Search for the cell housing the specified text and yield its (X, Y) center coordinate. 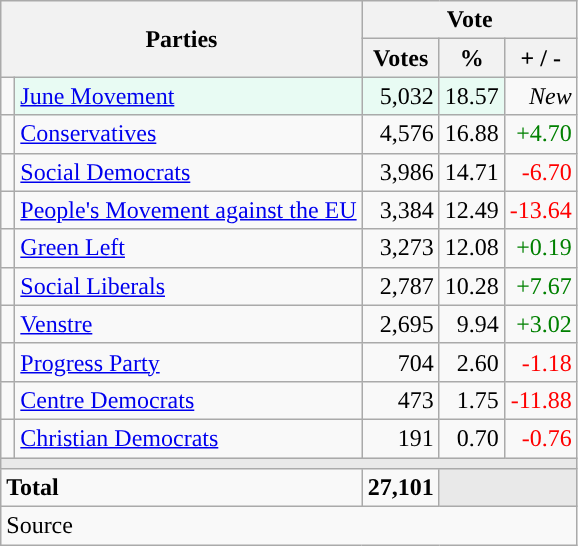
-13.64 (540, 210)
12.08 (472, 248)
16.88 (472, 134)
2,787 (400, 286)
-1.18 (540, 362)
12.49 (472, 210)
3,273 (400, 248)
New (540, 96)
+4.70 (540, 134)
1.75 (472, 400)
2,695 (400, 324)
0.70 (472, 438)
Social Liberals (188, 286)
Progress Party (188, 362)
10.28 (472, 286)
-0.76 (540, 438)
14.71 (472, 172)
Votes (400, 58)
9.94 (472, 324)
473 (400, 400)
4,576 (400, 134)
Vote (470, 20)
June Movement (188, 96)
27,101 (400, 488)
Total (182, 488)
Christian Democrats (188, 438)
191 (400, 438)
18.57 (472, 96)
Social Democrats (188, 172)
5,032 (400, 96)
+7.67 (540, 286)
Venstre (188, 324)
-6.70 (540, 172)
+0.19 (540, 248)
+ / - (540, 58)
3,986 (400, 172)
Green Left (188, 248)
+3.02 (540, 324)
People's Movement against the EU (188, 210)
Parties (182, 39)
Conservatives (188, 134)
Centre Democrats (188, 400)
% (472, 58)
704 (400, 362)
3,384 (400, 210)
Source (290, 526)
-11.88 (540, 400)
2.60 (472, 362)
